From the cell containing the given text, extract its center point as [x, y] coordinate. 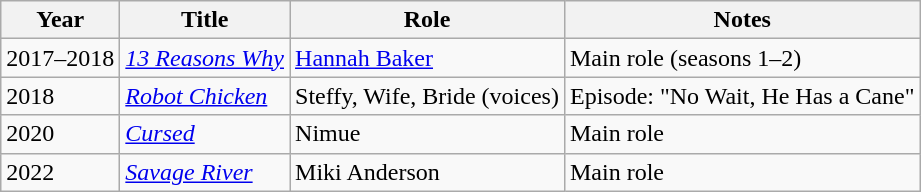
Miki Anderson [428, 172]
13 Reasons Why [205, 58]
Notes [742, 20]
Hannah Baker [428, 58]
Title [205, 20]
Cursed [205, 134]
Role [428, 20]
Year [60, 20]
2020 [60, 134]
Main role (seasons 1–2) [742, 58]
Nimue [428, 134]
Robot Chicken [205, 96]
2017–2018 [60, 58]
2018 [60, 96]
Episode: "No Wait, He Has a Cane" [742, 96]
Steffy, Wife, Bride (voices) [428, 96]
Savage River [205, 172]
2022 [60, 172]
